Detect which cell encompasses the target text, then output its [X, Y] center coordinate. 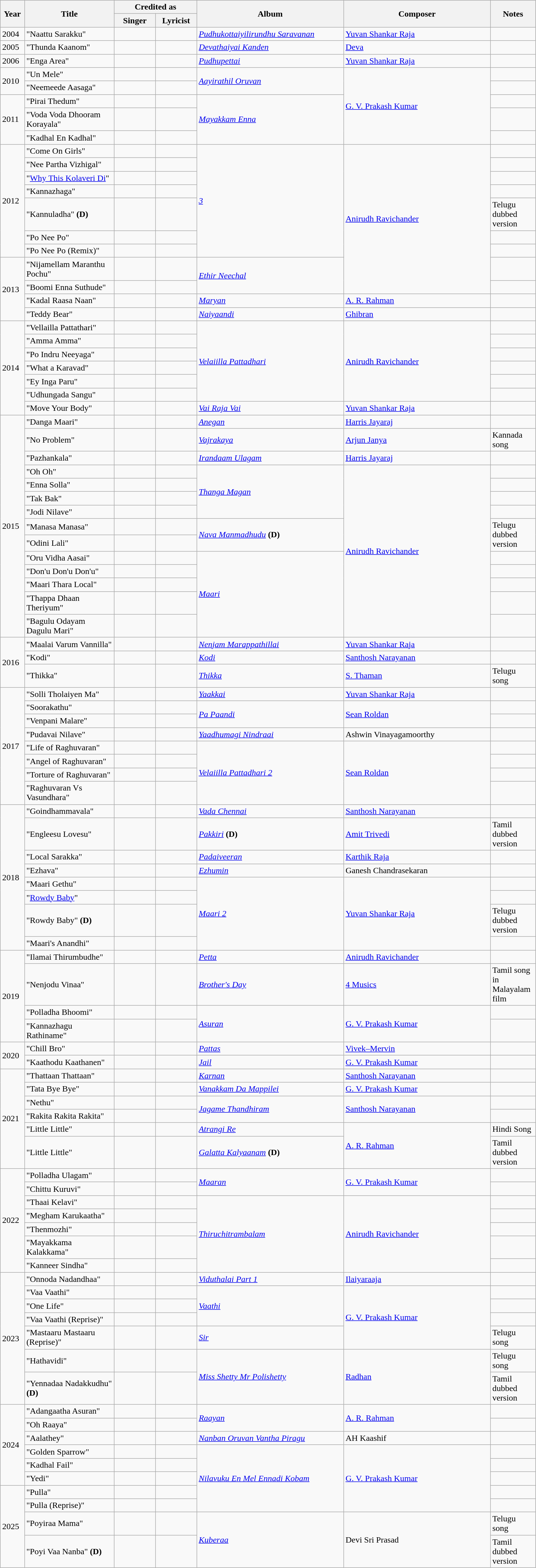
2014 [12, 368]
Maaran [270, 1182]
2018 [12, 877]
Miss Shetty Mr Polishetty [270, 1377]
"Pudavai Nilave" [69, 734]
Anegan [270, 421]
Lyricist [176, 20]
2005 [12, 47]
Nenjam Marappathillai [270, 644]
"Bagulu Odayam Dagulu Mari" [69, 626]
"Polladha Ulagam" [69, 1175]
Nava Manmadhudu (D) [270, 535]
2024 [12, 1445]
"Pulla" [69, 1492]
Karthik Raja [417, 857]
"Megham Karukaatha" [69, 1215]
"Come On Girls" [69, 151]
"Maari Gethu" [69, 884]
Vivek–Mervin [417, 1049]
"Teddy Bear" [69, 314]
Vaathi [270, 1306]
"Udhungada Sangu" [69, 395]
"Kannuladha" (D) [69, 214]
"Pirai Thedum" [69, 101]
"Tak Bak" [69, 498]
"Mayakkama Kalakkama" [69, 1248]
"Engleesu Lovesu" [69, 834]
"Enga Area" [69, 61]
Jagame Thandhiram [270, 1109]
Yaakkai [270, 694]
"Maari's Anandhi" [69, 943]
4 Musics [417, 985]
Vai Raja Vai [270, 408]
Velaiilla Pattadhari 2 [270, 773]
Velaiilla Pattadhari [270, 361]
Devathaiyai Kanden [270, 47]
Brother's Day [270, 985]
Jail [270, 1062]
Pudhupettai [270, 61]
2019 [12, 996]
"Soorakathu" [69, 708]
Kannada song [513, 440]
"Kadhal Fail" [69, 1465]
Deva [417, 47]
"Angel of Raghuvaran" [69, 761]
Kodi [270, 657]
"Mastaaru Mastaaru (Reprise)" [69, 1337]
"Thikka" [69, 675]
"Hathavidi" [69, 1361]
Vanakkam Da Mappilei [270, 1089]
"Thattaan Thattaan" [69, 1076]
"Rowdy Baby" (D) [69, 920]
2015 [12, 526]
"Kannazhagu Rathiname" [69, 1031]
"Thappa Dhaan Theriyum" [69, 603]
"Venpani Malare" [69, 721]
"Polladha Bhoomi" [69, 1012]
"Enna Solla" [69, 485]
Pa Paandi [270, 714]
Pakkiri (D) [270, 834]
Galatta Kalyaanam (D) [270, 1152]
Thiruchitrambalam [270, 1233]
"Po Nee Po" [69, 237]
"Oh Raaya" [69, 1425]
2004 [12, 34]
Devi Sri Prasad [417, 1540]
Composer [417, 14]
"Kadal Raasa Naan" [69, 301]
2006 [12, 61]
Album [270, 14]
"Chill Bro" [69, 1049]
Hindi Song [513, 1129]
Ashwin Vinayagamoorthy [417, 734]
"Po Nee Po (Remix)" [69, 251]
Kuberaa [270, 1540]
"Nethu" [69, 1102]
Ghibran [417, 314]
Maari 2 [270, 913]
2011 [12, 119]
Amit Trivedi [417, 834]
Pudhukottaiyilirundhu Saravanan [270, 34]
Sir [270, 1337]
Nilavuku En Mel Ennadi Kobam [270, 1478]
Nanban Oruvan Vantha Piragu [270, 1438]
"Tata Bye Bye" [69, 1089]
"Goindhammavala" [69, 811]
Year [12, 14]
"Vaa Vaathi (Reprise)" [69, 1319]
Viduthalai Part 1 [270, 1279]
Ethir Neechal [270, 276]
"Rakita Rakita Rakita" [69, 1116]
Raayan [270, 1418]
Notes [513, 14]
2013 [12, 289]
"Un Mele" [69, 74]
2010 [12, 81]
"Maari Thara Local" [69, 585]
Vajrakaya [270, 440]
Karnan [270, 1076]
"Don'u Don'u Don'u" [69, 571]
"Neemeede Aasaga" [69, 88]
"Poyiraa Mama" [69, 1524]
"Poyi Vaa Nanba" (D) [69, 1551]
"Adangaatha Asuran" [69, 1411]
"Solli Tholaiyen Ma" [69, 694]
"Nenjodu Vinaa" [69, 985]
2025 [12, 1526]
Maari [270, 594]
Ezhumin [270, 870]
Padaiveeran [270, 857]
Mayakkam Enna [270, 119]
Singer [135, 20]
"Amma Amma" [69, 341]
"Nijamellam Maranthu Pochu" [69, 269]
"Golden Sparrow" [69, 1451]
2017 [12, 746]
"Manasa Manasa" [69, 527]
"Rowdy Baby" [69, 897]
AH Kaashif [417, 1438]
Vada Chennai [270, 811]
Irandaam Ulagam [270, 458]
Radhan [417, 1377]
Ganesh Chandrasekaran [417, 870]
"Yedi" [69, 1478]
"Ezhava" [69, 870]
Maryan [270, 301]
"Vellailla Pattathari" [69, 327]
Yaadhumagi Nindraai [270, 734]
"Pazhankala" [69, 458]
"Thenmozhi" [69, 1229]
"Kaathodu Kaathanen" [69, 1062]
"Jodi Nilave" [69, 512]
Credited as [155, 7]
Tamil song in Malayalam film [513, 985]
S. Thaman [417, 675]
Pattas [270, 1049]
Naiyaandi [270, 314]
"Danga Maari" [69, 421]
Title [69, 14]
"Aalathey" [69, 1438]
"Po Indru Neeyaga" [69, 354]
2016 [12, 662]
"Thunda Kaanom" [69, 47]
"Oru Vidha Aasai" [69, 558]
Thanga Magan [270, 492]
2022 [12, 1220]
Aayirathil Oruvan [270, 81]
2023 [12, 1338]
"Vaa Vaathi" [69, 1292]
"No Problem" [69, 440]
"Odini Lali" [69, 543]
Petta [270, 957]
"Boomi Enna Suthude" [69, 287]
"Why This Kolaveri Di" [69, 178]
Asuran [270, 1024]
Thikka [270, 675]
"Kannazhaga" [69, 191]
"Maalai Varum Vannilla" [69, 644]
"Ey Inga Paru" [69, 381]
"Naattu Sarakku" [69, 34]
"Local Sarakka" [69, 857]
"Oh Oh" [69, 472]
"Life of Raghuvaran" [69, 748]
2021 [12, 1119]
"Thaai Kelavi" [69, 1202]
"Pulla (Reprise)" [69, 1505]
"What a Karavad" [69, 368]
"Kadhal En Kadhal" [69, 137]
"Nee Partha Vizhigal" [69, 164]
"Chittu Kuruvi" [69, 1189]
2020 [12, 1055]
"Onnoda Nadandhaa" [69, 1279]
3 [270, 201]
"Voda Voda Dhooram Korayala" [69, 119]
"Kanneer Sindha" [69, 1266]
"Kodi" [69, 657]
"Yennadaa Nadakkudhu" (D) [69, 1388]
Ilaiyaraaja [417, 1279]
Atrangi Re [270, 1129]
"Raghuvaran Vs Vasundhara" [69, 793]
"Ilamai Thirumbudhe" [69, 957]
"Move Your Body" [69, 408]
2012 [12, 201]
"Torture of Raghuvaran" [69, 775]
Arjun Janya [417, 440]
"One Life" [69, 1306]
